Find where the given text appears and provide that cell's center as [x, y] coordinate. 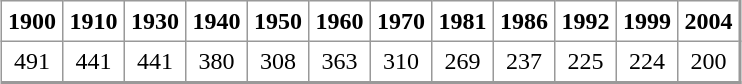
1910 [94, 21]
224 [647, 62]
225 [586, 62]
1950 [278, 21]
200 [709, 62]
1960 [340, 21]
1940 [217, 21]
1999 [647, 21]
269 [463, 62]
2004 [709, 21]
1930 [155, 21]
237 [524, 62]
1970 [401, 21]
491 [32, 62]
1986 [524, 21]
308 [278, 62]
1992 [586, 21]
1900 [32, 21]
1981 [463, 21]
380 [217, 62]
363 [340, 62]
310 [401, 62]
